For the text-containing cell, return its midpoint in [x, y] coordinate format. 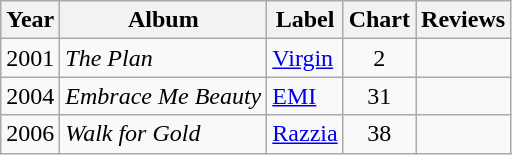
Reviews [464, 20]
2004 [30, 96]
Walk for Gold [164, 134]
Embrace Me Beauty [164, 96]
EMI [305, 96]
Year [30, 20]
The Plan [164, 58]
Chart [379, 20]
38 [379, 134]
31 [379, 96]
Virgin [305, 58]
Razzia [305, 134]
2006 [30, 134]
2 [379, 58]
Label [305, 20]
2001 [30, 58]
Album [164, 20]
